Provide the [X, Y] coordinate of the cell's center where the given text is located.  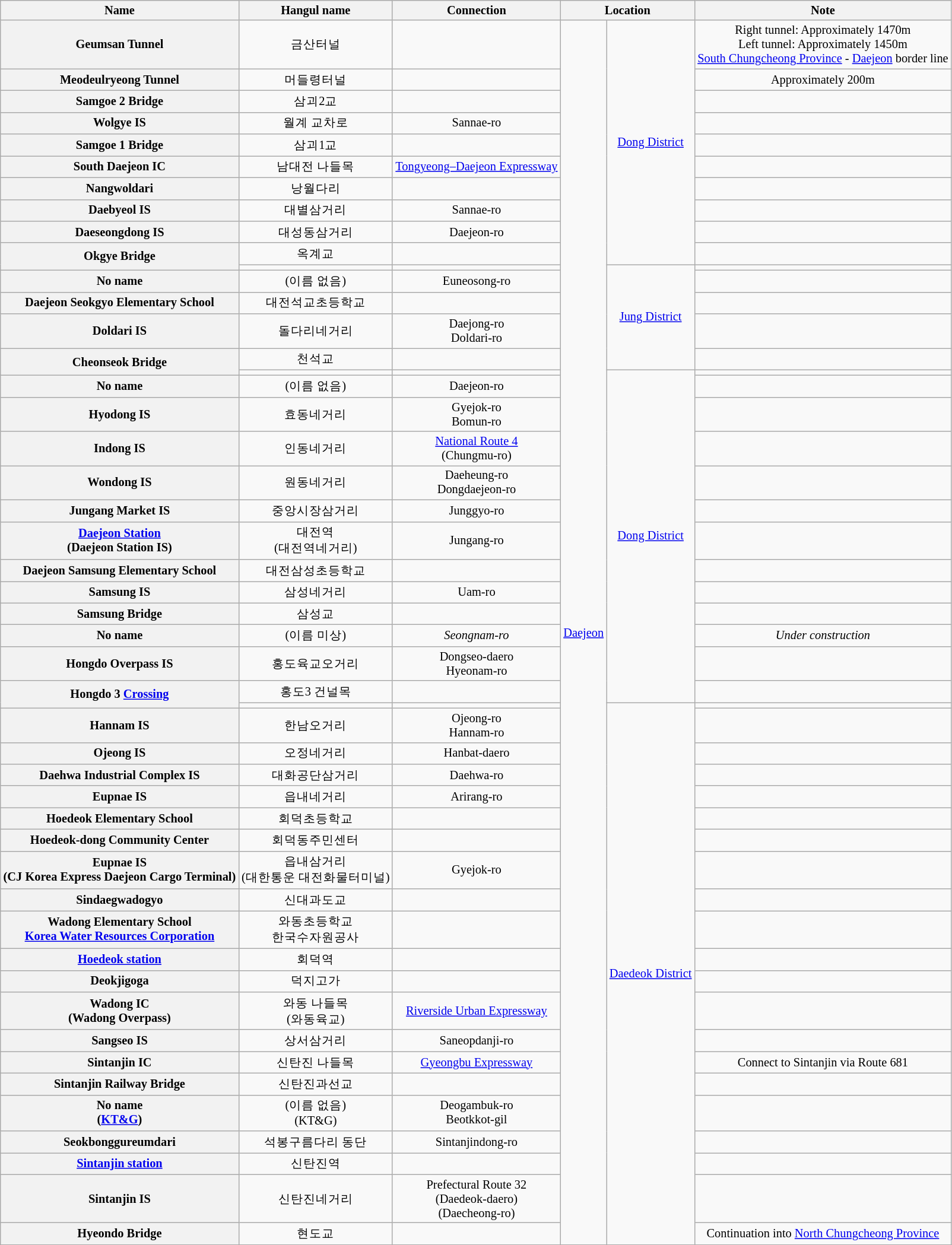
Deogambuk-roBeotkkot-gil [476, 1113]
Ojeong IS [120, 754]
원동네거리 [316, 482]
Daejeon [583, 633]
(이름 없음)(KT&G) [316, 1113]
Hoedeok station [120, 959]
Daeseongdong IS [120, 231]
신탄진 나들목 [316, 1062]
Indong IS [120, 449]
National Route 4(Chungmu-ro) [476, 449]
Arirang-ro [476, 796]
Hoedeok Elementary School [120, 819]
Daedeok District [650, 973]
Under construction [823, 635]
Hongdo Overpass IS [120, 663]
Prefectural Route 32(Daedeok-daero)(Daecheong-ro) [476, 1199]
Cheonseok Bridge [120, 361]
Jungang Market IS [120, 510]
Daeheung-roDongdaejeon-ro [476, 482]
신대과도교 [316, 900]
월계 교차로 [316, 123]
Gyeongbu Expressway [476, 1062]
Gyejok-ro [476, 870]
홍도육교오거리 [316, 663]
Hyodong IS [120, 414]
읍내삼거리(대한통운 대전화물터미널) [316, 870]
Name [120, 10]
Daejong-roDoldari-ro [476, 331]
Location [627, 10]
대화공단삼거리 [316, 775]
Wadong IC(Wadong Overpass) [120, 1011]
돌다리네거리 [316, 331]
Sintanjin IC [120, 1062]
Eupnae IS(CJ Korea Express Daejeon Cargo Terminal) [120, 870]
Hangul name [316, 10]
대전석교초등학교 [316, 303]
Doldari IS [120, 331]
삼성교 [316, 614]
Daehwa-ro [476, 775]
Ojeong-roHannam-ro [476, 725]
Connect to Sintanjin via Route 681 [823, 1062]
Meodeulryeong Tunnel [120, 80]
회덕동주민센터 [316, 840]
읍내네거리 [316, 796]
홍도3 건널목 [316, 692]
Hoedeok-dong Community Center [120, 840]
Sindaegwadogyo [120, 900]
Junggyo-ro [476, 510]
Samsung Bridge [120, 614]
Samgoe 2 Bridge [120, 101]
신탄진과선교 [316, 1084]
Deokjigoga [120, 982]
삼성네거리 [316, 592]
Daejeon Station(Daejeon Station IS) [120, 541]
Connection [476, 10]
Daehwa Industrial Complex IS [120, 775]
Wadong Elementary SchoolKorea Water Resources Corporation [120, 929]
낭월다리 [316, 189]
Sintanjin IS [120, 1199]
한남오거리 [316, 725]
중앙시장삼거리 [316, 510]
현도교 [316, 1233]
Seongnam-ro [476, 635]
South Daejeon IC [120, 166]
남대전 나들목 [316, 166]
Dongseo-daeroHyeonam-ro [476, 663]
Sintanjin station [120, 1163]
No name(KT&G) [120, 1113]
Eupnae IS [120, 796]
와동초등학교한국수자원공사 [316, 929]
Jung District [650, 317]
인동네거리 [316, 449]
석봉구름다리 동단 [316, 1142]
대전삼성초등학교 [316, 570]
Nangwoldari [120, 189]
덕지고가 [316, 982]
(이름 미상) [316, 635]
Daejeon Samsung Elementary School [120, 570]
대성동삼거리 [316, 231]
신탄진네거리 [316, 1199]
Note [823, 10]
대전역(대전역네거리) [316, 541]
Hannam IS [120, 725]
Saneopdanji-ro [476, 1041]
Sangseo IS [120, 1041]
Riverside Urban Expressway [476, 1011]
Geumsan Tunnel [120, 45]
Okgye Bridge [120, 256]
효동네거리 [316, 414]
Right tunnel: Approximately 1470mLeft tunnel: Approximately 1450mSouth Chungcheong Province - Daejeon border line [823, 45]
Samgoe 1 Bridge [120, 145]
Uam-ro [476, 592]
Hongdo 3 Crossing [120, 694]
Euneosong-ro [476, 281]
와동 나들목(와동육교) [316, 1011]
회덕초등학교 [316, 819]
옥계교 [316, 254]
오정네거리 [316, 754]
Continuation into North Chungcheong Province [823, 1233]
Sintanjindong-ro [476, 1142]
Hanbat-daero [476, 754]
Seokbonggureumdari [120, 1142]
삼괴2교 [316, 101]
Samsung IS [120, 592]
Sintanjin Railway Bridge [120, 1084]
신탄진역 [316, 1163]
머들령터널 [316, 80]
금산터널 [316, 45]
Daebyeol IS [120, 210]
Jungang-ro [476, 541]
Hyeondo Bridge [120, 1233]
Approximately 200m [823, 80]
회덕역 [316, 959]
Gyejok-roBomun-ro [476, 414]
상서삼거리 [316, 1041]
Wolgye IS [120, 123]
Wondong IS [120, 482]
삼괴1교 [316, 145]
Daejeon Seokgyo Elementary School [120, 303]
대별삼거리 [316, 210]
천석교 [316, 358]
Tongyeong–Daejeon Expressway [476, 166]
